Scan for the cell matching the given text and deliver its (x, y) coordinate at center. 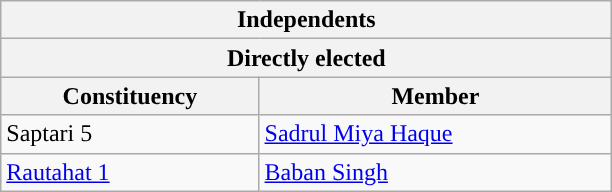
Member (436, 96)
Baban Singh (436, 172)
Sadrul Miya Haque (436, 134)
Saptari 5 (130, 134)
Independents (306, 20)
Rautahat 1 (130, 172)
Constituency (130, 96)
Directly elected (306, 58)
